Detect which cell encompasses the target text, then output its (x, y) center coordinate. 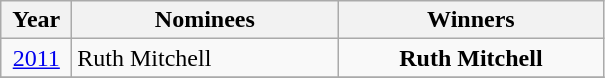
Winners (471, 20)
2011 (36, 58)
Nominees (205, 20)
Year (36, 20)
